Extract the (x, y) coordinate from the center of the cell holding the provided text.  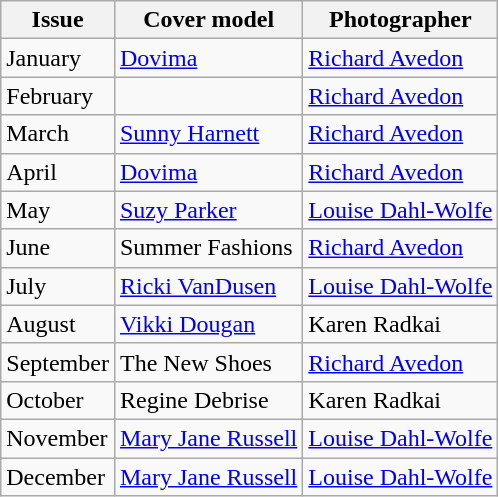
March (58, 134)
October (58, 400)
January (58, 58)
Vikki Dougan (208, 324)
December (58, 477)
Suzy Parker (208, 210)
April (58, 172)
September (58, 362)
July (58, 286)
August (58, 324)
June (58, 248)
November (58, 438)
Ricki VanDusen (208, 286)
Photographer (400, 20)
Cover model (208, 20)
Regine Debrise (208, 400)
Issue (58, 20)
February (58, 96)
Sunny Harnett (208, 134)
Summer Fashions (208, 248)
The New Shoes (208, 362)
May (58, 210)
